Return the (x, y) coordinate for the center point of the cell that contains the specified text.  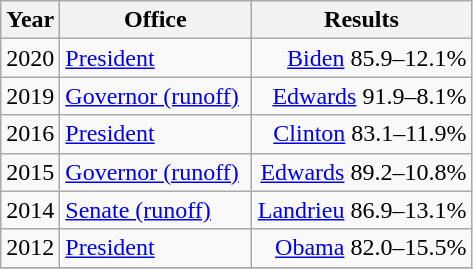
Obama 82.0–15.5% (362, 248)
Year (30, 20)
2012 (30, 248)
Edwards 91.9–8.1% (362, 96)
Clinton 83.1–11.9% (362, 134)
2019 (30, 96)
Office (156, 20)
Results (362, 20)
2016 (30, 134)
2015 (30, 172)
Senate (runoff) (156, 210)
2014 (30, 210)
Landrieu 86.9–13.1% (362, 210)
Edwards 89.2–10.8% (362, 172)
Biden 85.9–12.1% (362, 58)
2020 (30, 58)
